Pinpoint the cell where the given text exists, returning its (X, Y) midpoint coordinate. 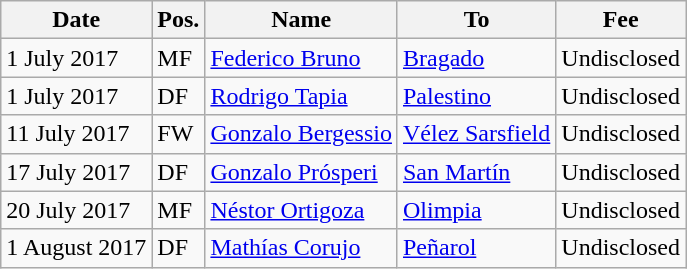
Fee (621, 20)
Rodrigo Tapia (302, 96)
Bragado (476, 58)
To (476, 20)
Néstor Ortigoza (302, 210)
1 August 2017 (76, 248)
Palestino (476, 96)
FW (178, 134)
Gonzalo Prósperi (302, 172)
17 July 2017 (76, 172)
Date (76, 20)
Federico Bruno (302, 58)
Peñarol (476, 248)
Pos. (178, 20)
11 July 2017 (76, 134)
Olimpia (476, 210)
Mathías Corujo (302, 248)
20 July 2017 (76, 210)
Gonzalo Bergessio (302, 134)
San Martín (476, 172)
Vélez Sarsfield (476, 134)
Name (302, 20)
